For the text-containing cell, return its midpoint in [X, Y] coordinate format. 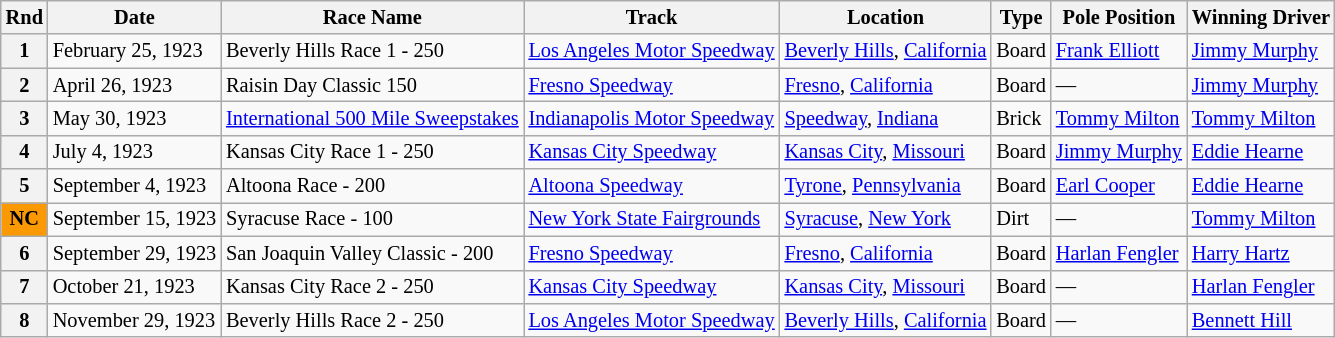
September 29, 1923 [134, 253]
Beverly Hills Race 1 - 250 [372, 51]
Syracuse, New York [886, 219]
6 [24, 253]
September 4, 1923 [134, 186]
Location [886, 17]
February 25, 1923 [134, 51]
Rnd [24, 17]
November 29, 1923 [134, 320]
7 [24, 287]
Altoona Speedway [652, 186]
October 21, 1923 [134, 287]
International 500 Mile Sweepstakes [372, 118]
San Joaquin Valley Classic - 200 [372, 253]
4 [24, 152]
Type [1021, 17]
3 [24, 118]
April 26, 1923 [134, 85]
Kansas City Race 1 - 250 [372, 152]
Altoona Race - 200 [372, 186]
Winning Driver [1261, 17]
May 30, 1923 [134, 118]
Raisin Day Classic 150 [372, 85]
Syracuse Race - 100 [372, 219]
1 [24, 51]
Dirt [1021, 219]
Kansas City Race 2 - 250 [372, 287]
Tyrone, Pennsylvania [886, 186]
Harry Hartz [1261, 253]
2 [24, 85]
Pole Position [1119, 17]
September 15, 1923 [134, 219]
Date [134, 17]
Bennett Hill [1261, 320]
Speedway, Indiana [886, 118]
Race Name [372, 17]
Track [652, 17]
5 [24, 186]
NC [24, 219]
Brick [1021, 118]
Frank Elliott [1119, 51]
Earl Cooper [1119, 186]
8 [24, 320]
Indianapolis Motor Speedway [652, 118]
New York State Fairgrounds [652, 219]
Beverly Hills Race 2 - 250 [372, 320]
July 4, 1923 [134, 152]
